From the cell containing the given text, extract its center point as (X, Y) coordinate. 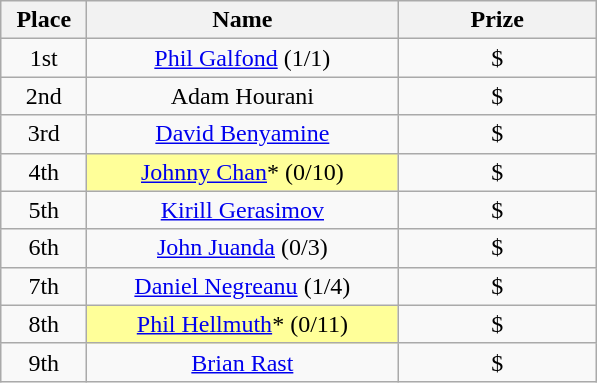
Phil Galfond (1/1) (242, 58)
Phil Hellmuth* (0/11) (242, 324)
Daniel Negreanu (1/4) (242, 286)
2nd (44, 96)
Kirill Gerasimov (242, 210)
5th (44, 210)
7th (44, 286)
Johnny Chan* (0/10) (242, 172)
John Juanda (0/3) (242, 248)
9th (44, 362)
Adam Hourani (242, 96)
Brian Rast (242, 362)
Place (44, 20)
3rd (44, 134)
4th (44, 172)
David Benyamine (242, 134)
8th (44, 324)
1st (44, 58)
Name (242, 20)
Prize (498, 20)
6th (44, 248)
